For the text-containing cell, return its midpoint in (x, y) coordinate format. 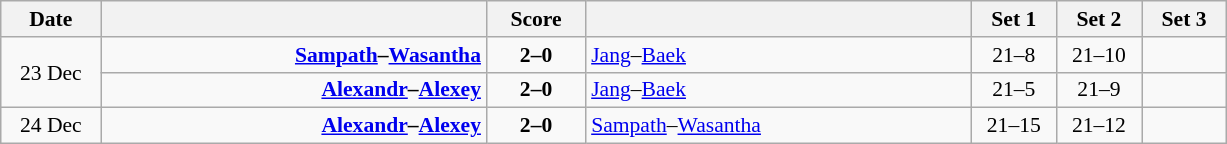
21–10 (1098, 55)
Set 1 (1014, 19)
21–5 (1014, 90)
24 Dec (51, 126)
Date (51, 19)
Set 3 (1184, 19)
21–9 (1098, 90)
Set 2 (1098, 19)
21–15 (1014, 126)
23 Dec (51, 72)
21–12 (1098, 126)
Score (536, 19)
21–8 (1014, 55)
